Return [x, y] of the center of cell containing provided text 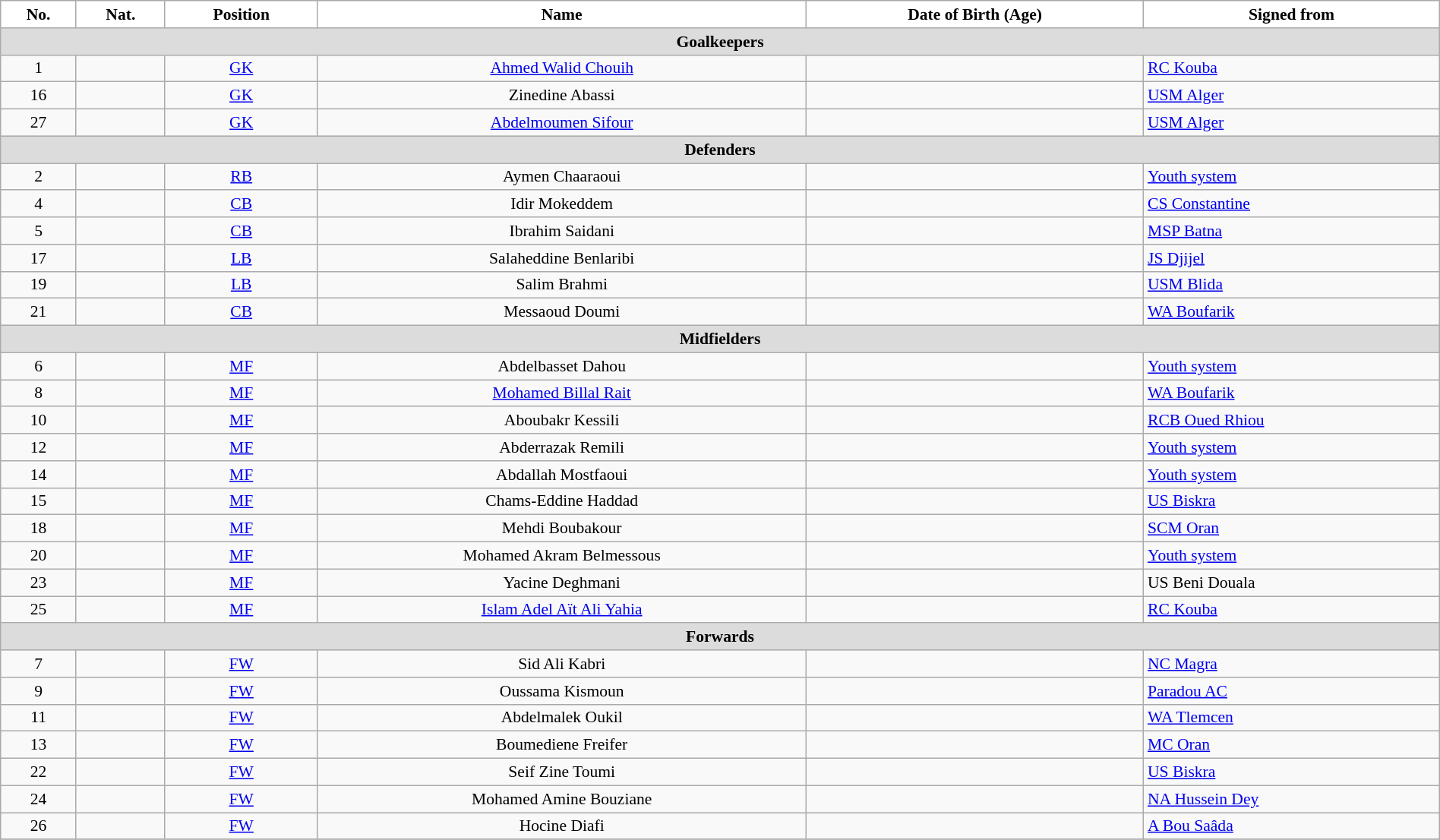
15 [39, 501]
22 [39, 772]
26 [39, 826]
21 [39, 312]
Salaheddine Benlaribi [562, 258]
Mehdi Boubakour [562, 529]
23 [39, 583]
6 [39, 366]
17 [39, 258]
24 [39, 799]
Abderrazak Remili [562, 447]
MC Oran [1291, 745]
18 [39, 529]
14 [39, 475]
Mohamed Akram Belmessous [562, 556]
Messaoud Doumi [562, 312]
MSP Batna [1291, 231]
Boumediene Freifer [562, 745]
No. [39, 14]
10 [39, 421]
8 [39, 393]
RCB Oued Rhiou [1291, 421]
Zinedine Abassi [562, 96]
19 [39, 285]
US Beni Douala [1291, 583]
Signed from [1291, 14]
RB [242, 177]
Salim Brahmi [562, 285]
Position [242, 14]
Forwards [720, 637]
1 [39, 68]
Date of Birth (Age) [975, 14]
Oussama Kismoun [562, 691]
12 [39, 447]
CS Constantine [1291, 204]
Ibrahim Saidani [562, 231]
Aymen Chaaraoui [562, 177]
Mohamed Amine Bouziane [562, 799]
SCM Oran [1291, 529]
Abdelmalek Oukil [562, 718]
Sid Ali Kabri [562, 664]
5 [39, 231]
Defenders [720, 150]
A Bou Saâda [1291, 826]
Midfielders [720, 339]
Chams-Eddine Haddad [562, 501]
Paradou AC [1291, 691]
25 [39, 610]
2 [39, 177]
11 [39, 718]
Seif Zine Toumi [562, 772]
13 [39, 745]
16 [39, 96]
Abdallah Mostfaoui [562, 475]
Nat. [120, 14]
27 [39, 123]
USM Blida [1291, 285]
Aboubakr Kessili [562, 421]
Islam Adel Aït Ali Yahia [562, 610]
JS Djijel [1291, 258]
9 [39, 691]
7 [39, 664]
WA Tlemcen [1291, 718]
Mohamed Billal Rait [562, 393]
Goalkeepers [720, 42]
4 [39, 204]
NC Magra [1291, 664]
Abdelbasset Dahou [562, 366]
Yacine Deghmani [562, 583]
20 [39, 556]
Idir Mokeddem [562, 204]
Name [562, 14]
NA Hussein Dey [1291, 799]
Abdelmoumen Sifour [562, 123]
Ahmed Walid Chouih [562, 68]
Hocine Diafi [562, 826]
